Pinpoint the cell where the given text exists, returning its [x, y] midpoint coordinate. 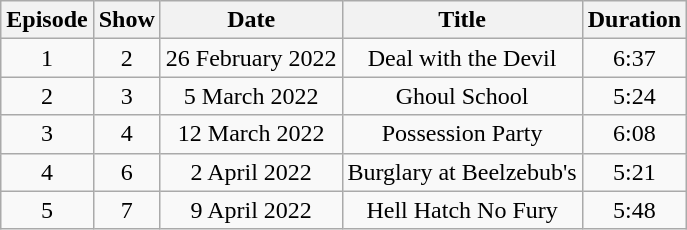
5:48 [634, 210]
Show [126, 20]
Deal with the Devil [462, 58]
Date [251, 20]
7 [126, 210]
Title [462, 20]
Possession Party [462, 134]
5 March 2022 [251, 96]
5:21 [634, 172]
6 [126, 172]
1 [47, 58]
Hell Hatch No Fury [462, 210]
Ghoul School [462, 96]
5:24 [634, 96]
9 April 2022 [251, 210]
Episode [47, 20]
2 April 2022 [251, 172]
Burglary at Beelzebub's [462, 172]
5 [47, 210]
Duration [634, 20]
6:08 [634, 134]
6:37 [634, 58]
12 March 2022 [251, 134]
26 February 2022 [251, 58]
